Output the [X, Y] coordinate of the center of the cell containing the given text.  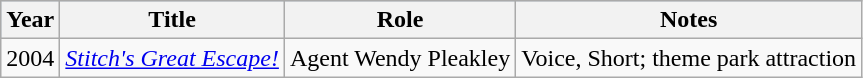
Agent Wendy Pleakley [400, 58]
2004 [30, 58]
Role [400, 20]
Title [172, 20]
Voice, Short; theme park attraction [689, 58]
Notes [689, 20]
Year [30, 20]
Stitch's Great Escape! [172, 58]
